Identify which cell holds the provided text, then report its [X, Y] central coordinate. 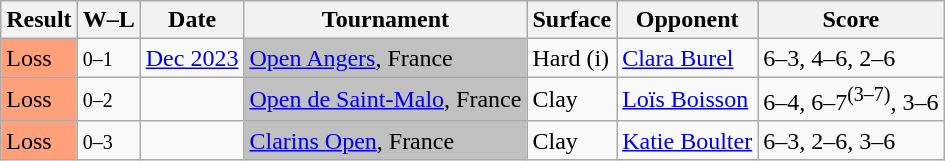
0–1 [108, 58]
Opponent [688, 20]
Open de Saint-Malo, France [386, 100]
W–L [108, 20]
Result [39, 20]
Surface [572, 20]
6–3, 4–6, 2–6 [851, 58]
Clarins Open, France [386, 140]
Katie Boulter [688, 140]
Dec 2023 [192, 58]
Loïs Boisson [688, 100]
Date [192, 20]
Tournament [386, 20]
6–4, 6–7(3–7), 3–6 [851, 100]
Open Angers, France [386, 58]
Clara Burel [688, 58]
0–3 [108, 140]
6–3, 2–6, 3–6 [851, 140]
0–2 [108, 100]
Hard (i) [572, 58]
Score [851, 20]
